Locate the cell with the specified text and output its [x, y] center coordinate. 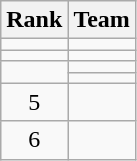
Rank [34, 20]
5 [34, 102]
Team [102, 20]
6 [34, 140]
